Locate the cell with the specified text and output its (x, y) center coordinate. 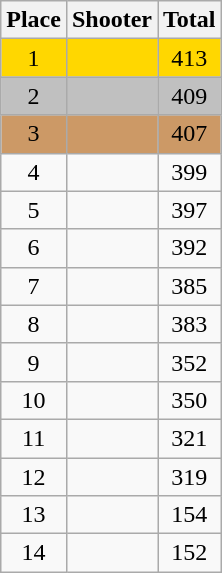
Place (34, 20)
3 (34, 134)
Shooter (112, 20)
392 (190, 248)
152 (190, 553)
9 (34, 362)
10 (34, 400)
383 (190, 324)
5 (34, 210)
7 (34, 286)
12 (34, 477)
11 (34, 438)
350 (190, 400)
Total (190, 20)
319 (190, 477)
399 (190, 172)
4 (34, 172)
2 (34, 96)
6 (34, 248)
352 (190, 362)
413 (190, 58)
407 (190, 134)
385 (190, 286)
13 (34, 515)
397 (190, 210)
1 (34, 58)
154 (190, 515)
321 (190, 438)
8 (34, 324)
409 (190, 96)
14 (34, 553)
